Capture the cell that displays the provided text and extract its (X, Y) central coordinate. 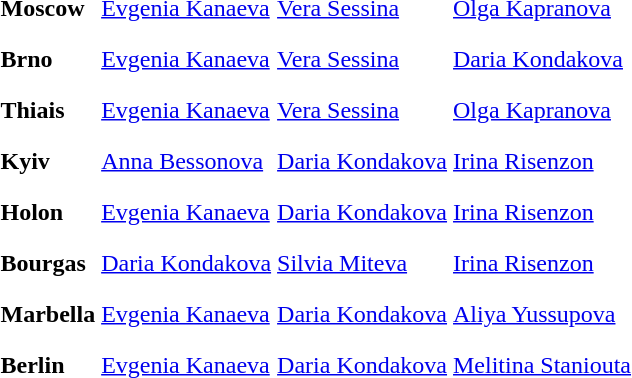
Anna Bessonova (186, 161)
Silvia Miteva (362, 263)
